Search for the cell housing the specified text and yield its [X, Y] center coordinate. 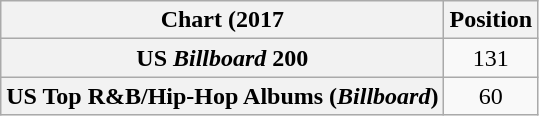
US Billboard 200 [222, 58]
Position [491, 20]
60 [491, 96]
131 [491, 58]
US Top R&B/Hip-Hop Albums (Billboard) [222, 96]
Chart (2017 [222, 20]
